Output the (X, Y) coordinate of the center of the cell containing the given text.  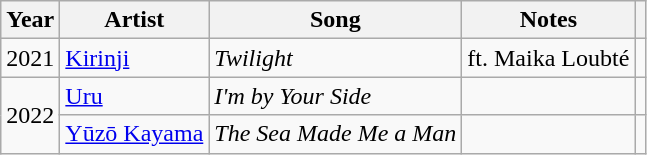
ft. Maika Loubté (548, 58)
2021 (30, 58)
Yūzō Kayama (134, 134)
Song (336, 20)
Kirinji (134, 58)
Uru (134, 96)
Year (30, 20)
The Sea Made Me a Man (336, 134)
2022 (30, 115)
Artist (134, 20)
I'm by Your Side (336, 96)
Twilight (336, 58)
Notes (548, 20)
